Return the (X, Y) coordinate for the center point of the cell that contains the specified text.  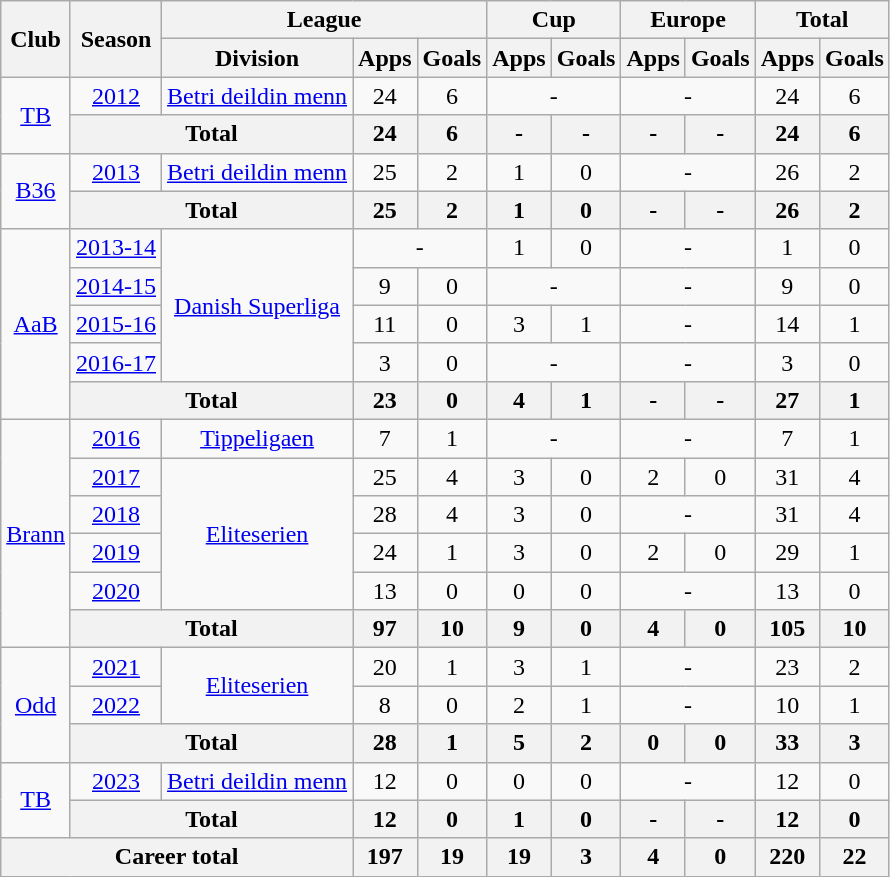
Tippeligaen (258, 438)
Division (258, 58)
2012 (116, 96)
27 (787, 400)
Season (116, 39)
2022 (116, 705)
Odd (36, 705)
197 (385, 857)
29 (787, 553)
2021 (116, 667)
20 (385, 667)
2018 (116, 515)
Career total (177, 857)
Europe (688, 20)
Club (36, 39)
14 (787, 324)
220 (787, 857)
2016-17 (116, 362)
97 (385, 629)
Danish Superliga (258, 305)
105 (787, 629)
2015-16 (116, 324)
2023 (116, 781)
2013 (116, 172)
5 (519, 743)
2013-14 (116, 248)
2017 (116, 477)
2016 (116, 438)
Brann (36, 533)
11 (385, 324)
22 (855, 857)
8 (385, 705)
League (324, 20)
2020 (116, 591)
2014-15 (116, 286)
Cup (554, 20)
AaB (36, 324)
33 (787, 743)
B36 (36, 191)
2019 (116, 553)
